Output the (X, Y) coordinate of the center of the cell containing the given text.  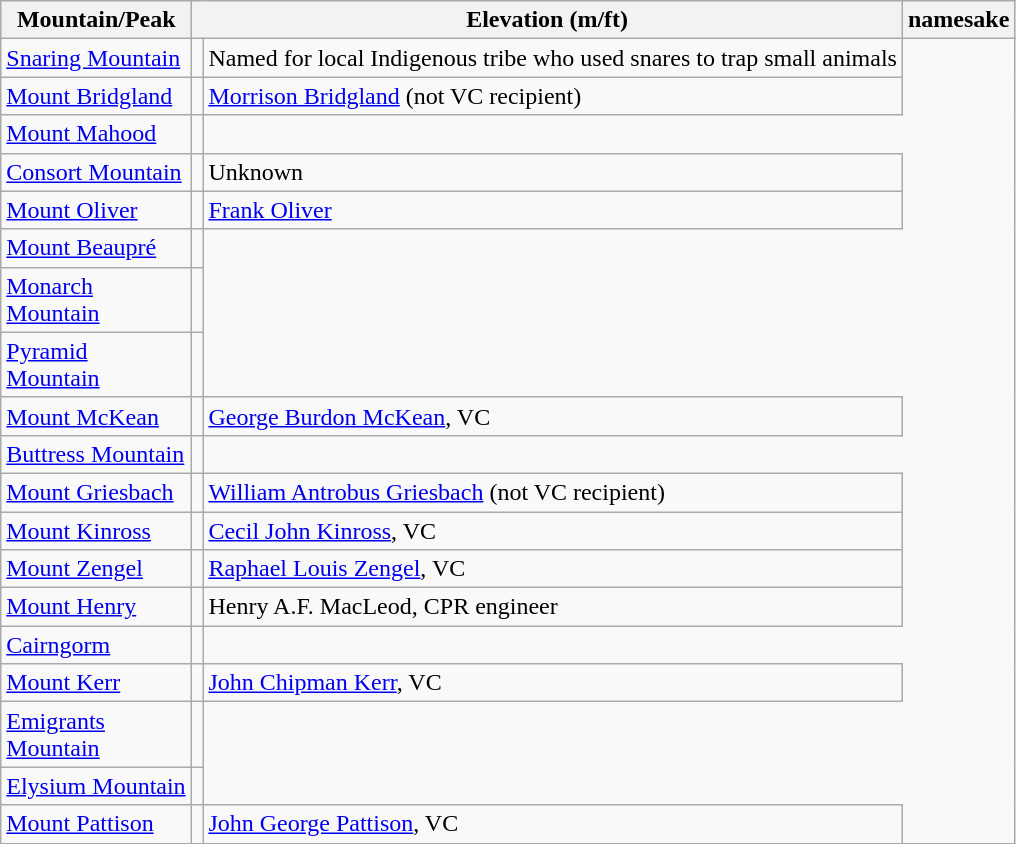
Elevation (m/ft) (548, 20)
Mount Beaupré (96, 248)
Henry A.F. MacLeod, CPR engineer (553, 607)
Mount McKean (96, 416)
Elysium Mountain (96, 786)
John Chipman Kerr, VC (553, 683)
Mount Henry (96, 607)
Mount Zengel (96, 569)
Snaring Mountain (96, 58)
George Burdon McKean, VC (553, 416)
Named for local Indigenous tribe who used snares to trap small animals (553, 58)
namesake (958, 20)
Mount Kerr (96, 683)
Buttress Mountain (96, 454)
Mount Kinross (96, 531)
Cecil John Kinross, VC (553, 531)
Pyramid Mountain (96, 364)
Mount Griesbach (96, 492)
Mountain/Peak (96, 20)
Raphael Louis Zengel, VC (553, 569)
Frank Oliver (553, 210)
Morrison Bridgland (not VC recipient) (553, 96)
Emigrants Mountain (96, 734)
Mount Oliver (96, 210)
Consort Mountain (96, 172)
Mount Bridgland (96, 96)
Mount Pattison (96, 824)
William Antrobus Griesbach (not VC recipient) (553, 492)
Cairngorm (96, 645)
Monarch Mountain (96, 300)
John George Pattison, VC (553, 824)
Mount Mahood (96, 134)
Unknown (553, 172)
